Locate the cell with the specified text and output its (x, y) center coordinate. 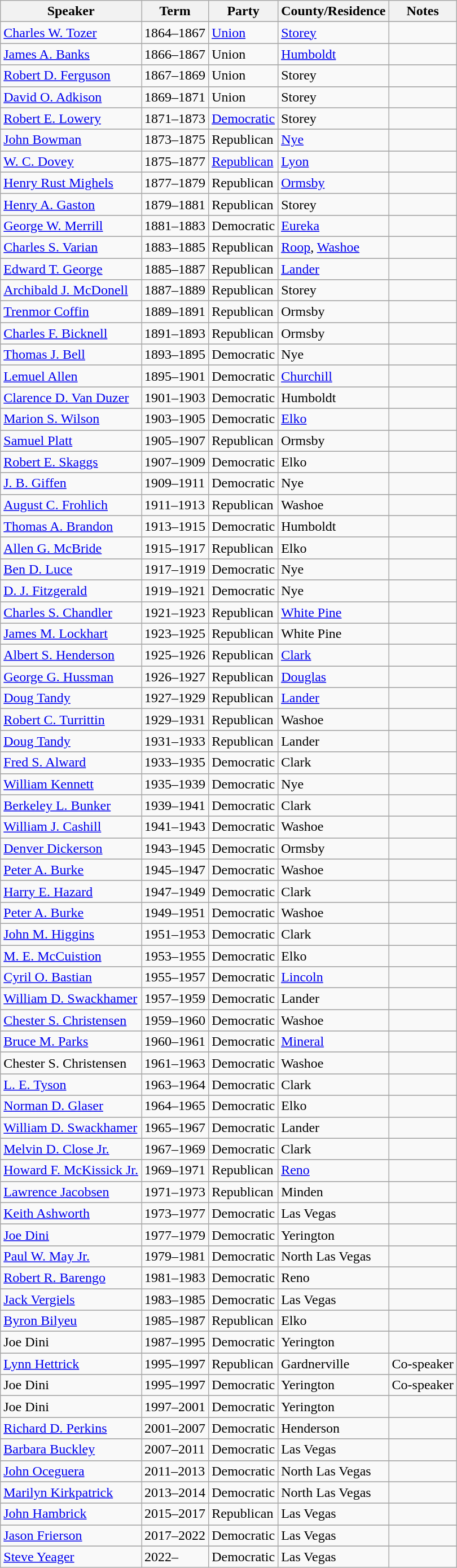
Robert E. Skaggs (71, 462)
John Oceguera (71, 1471)
Speaker (71, 11)
Albert S. Henderson (71, 655)
1883–1885 (175, 247)
1869–1871 (175, 97)
Howard F. McKissick Jr. (71, 1170)
1951–1953 (175, 934)
1927–1929 (175, 698)
Jack Vergiels (71, 1299)
1965–1967 (175, 1127)
Norman D. Glaser (71, 1106)
Steve Yeager (71, 1557)
1955–1957 (175, 977)
David O. Adkison (71, 97)
1935–1939 (175, 784)
1985–1987 (175, 1321)
2011–2013 (175, 1471)
1997–2001 (175, 1407)
L. E. Tyson (71, 1085)
John Bowman (71, 140)
1963–1964 (175, 1085)
August C. Frohlich (71, 505)
1971–1973 (175, 1192)
1864–1867 (175, 33)
Clarence D. Van Duzer (71, 398)
Paul W. May Jr. (71, 1256)
1943–1945 (175, 848)
1960–1961 (175, 1042)
1961–1963 (175, 1063)
2015–2017 (175, 1514)
Charles W. Tozer (71, 33)
Harry E. Hazard (71, 891)
1964–1965 (175, 1106)
1917–1919 (175, 569)
1905–1907 (175, 441)
Henry A. Gaston (71, 204)
1977–1979 (175, 1235)
Byron Bilyeu (71, 1321)
Douglas (333, 677)
Charles S. Chandler (71, 612)
Roop, Washoe (333, 247)
1923–1925 (175, 634)
1926–1927 (175, 677)
2007–2011 (175, 1450)
Thomas A. Brandon (71, 526)
1887–1889 (175, 290)
Notes (423, 11)
Ben D. Luce (71, 569)
Marilyn Kirkpatrick (71, 1492)
2022– (175, 1557)
Eureka (333, 226)
1866–1867 (175, 54)
W. C. Dovey (71, 161)
Robert R. Barengo (71, 1278)
1919–1921 (175, 591)
Henderson (333, 1428)
Charles F. Bicknell (71, 333)
1871–1873 (175, 118)
1981–1983 (175, 1278)
1921–1923 (175, 612)
Barbara Buckley (71, 1450)
2001–2007 (175, 1428)
M. E. McCuistion (71, 956)
1957–1959 (175, 999)
1879–1881 (175, 204)
William Kennett (71, 784)
John M. Higgins (71, 934)
Henry Rust Mighels (71, 183)
1969–1971 (175, 1170)
2017–2022 (175, 1535)
George G. Hussman (71, 677)
D. J. Fitzgerald (71, 591)
James M. Lockhart (71, 634)
James A. Banks (71, 54)
Fred S. Alward (71, 763)
1911–1913 (175, 505)
Edward T. George (71, 269)
Robert D. Ferguson (71, 76)
1877–1879 (175, 183)
1959–1960 (175, 1020)
1885–1887 (175, 269)
Charles S. Varian (71, 247)
1941–1943 (175, 827)
Lynn Hettrick (71, 1364)
Allen G. McBride (71, 548)
Denver Dickerson (71, 848)
1907–1909 (175, 462)
1913–1915 (175, 526)
1949–1951 (175, 913)
Samuel Platt (71, 441)
Lincoln (333, 977)
1889–1891 (175, 312)
Gardnerville (333, 1364)
1953–1955 (175, 956)
Archibald J. McDonell (71, 290)
1945–1947 (175, 870)
1893–1895 (175, 355)
Bruce M. Parks (71, 1042)
Richard D. Perkins (71, 1428)
1931–1933 (175, 741)
1929–1931 (175, 720)
1939–1941 (175, 805)
1983–1985 (175, 1299)
2013–2014 (175, 1492)
Mineral (333, 1042)
1909–1911 (175, 483)
1915–1917 (175, 548)
Robert C. Turrittin (71, 720)
Lawrence Jacobsen (71, 1192)
Jason Frierson (71, 1535)
1895–1901 (175, 376)
J. B. Giffen (71, 483)
1947–1949 (175, 891)
1875–1877 (175, 161)
1901–1903 (175, 398)
County/Residence (333, 11)
1881–1883 (175, 226)
Keith Ashworth (71, 1213)
1867–1869 (175, 76)
Lemuel Allen (71, 376)
Term (175, 11)
1979–1981 (175, 1256)
1891–1893 (175, 333)
George W. Merrill (71, 226)
Lyon (333, 161)
Party (244, 11)
Trenmor Coffin (71, 312)
Marion S. Wilson (71, 419)
Cyril O. Bastian (71, 977)
Robert E. Lowery (71, 118)
William J. Cashill (71, 827)
1903–1905 (175, 419)
Melvin D. Close Jr. (71, 1149)
Churchill (333, 376)
Minden (333, 1192)
1973–1977 (175, 1213)
1925–1926 (175, 655)
1967–1969 (175, 1149)
1987–1995 (175, 1342)
1873–1875 (175, 140)
Thomas J. Bell (71, 355)
John Hambrick (71, 1514)
1933–1935 (175, 763)
Berkeley L. Bunker (71, 805)
